Identify which cell holds the provided text, then report its [X, Y] central coordinate. 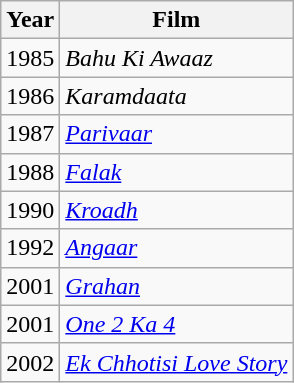
Film [176, 20]
Parivaar [176, 134]
Falak [176, 172]
2002 [30, 362]
Angaar [176, 248]
Kroadh [176, 210]
Karamdaata [176, 96]
1990 [30, 210]
1988 [30, 172]
1987 [30, 134]
1992 [30, 248]
Ek Chhotisi Love Story [176, 362]
One 2 Ka 4 [176, 324]
Grahan [176, 286]
Bahu Ki Awaaz [176, 58]
1986 [30, 96]
1985 [30, 58]
Year [30, 20]
